For the text-containing cell, return its midpoint in (X, Y) coordinate format. 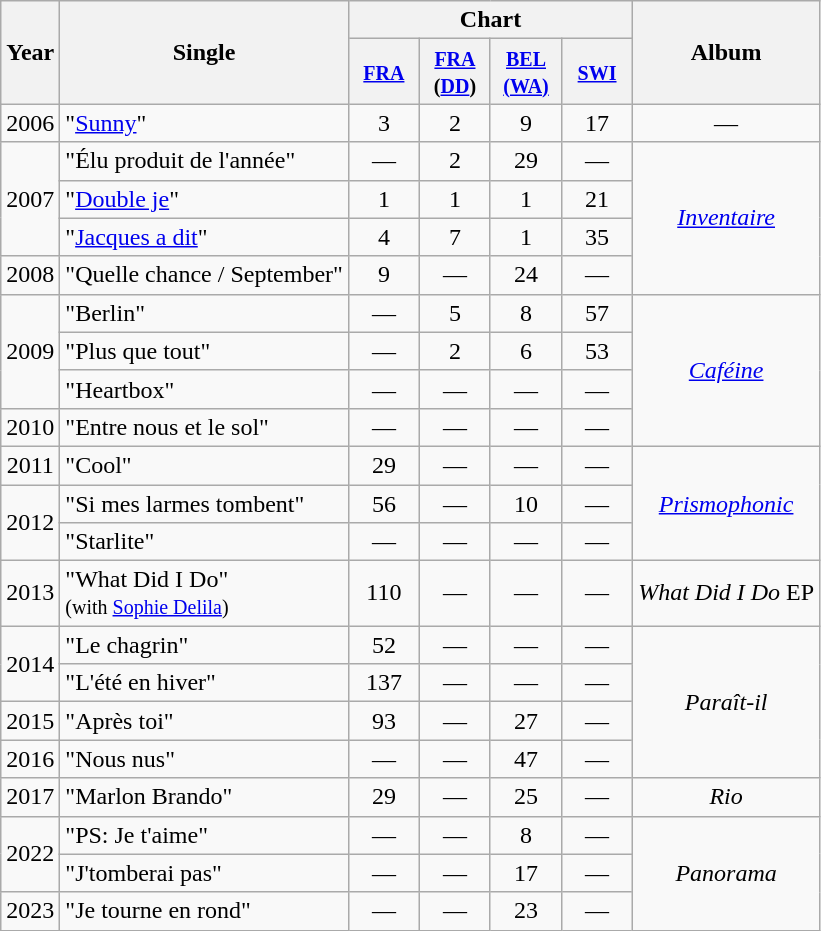
"Marlon Brando" (204, 797)
2008 (30, 275)
Rio (726, 797)
"Double je" (204, 199)
Inventaire (726, 218)
FRA (384, 72)
4 (384, 237)
10 (526, 503)
2022 (30, 854)
2010 (30, 427)
Chart (490, 20)
2015 (30, 721)
"Je tourne en rond" (204, 911)
"Élu produit de l'année" (204, 161)
3 (384, 123)
5 (454, 313)
"Après toi" (204, 721)
2017 (30, 797)
2007 (30, 199)
"Si mes larmes tombent" (204, 503)
"L'été en hiver" (204, 683)
Year (30, 52)
25 (526, 797)
SWI (598, 72)
2016 (30, 759)
Album (726, 52)
2011 (30, 465)
2013 (30, 594)
"J'tomberai pas" (204, 873)
What Did I Do EP (726, 594)
"Sunny" (204, 123)
"Berlin" (204, 313)
"Le chagrin" (204, 645)
2009 (30, 351)
6 (526, 351)
2012 (30, 522)
2006 (30, 123)
93 (384, 721)
"Entre nous et le sol" (204, 427)
"Starlite" (204, 542)
FRA (DD) (454, 72)
24 (526, 275)
Single (204, 52)
"PS: Je t'aime" (204, 835)
"Quelle chance / September" (204, 275)
7 (454, 237)
21 (598, 199)
Caféine (726, 370)
110 (384, 594)
"Jacques a dit" (204, 237)
23 (526, 911)
"Plus que tout" (204, 351)
"What Did I Do" (with Sophie Delila) (204, 594)
35 (598, 237)
"Heartbox" (204, 389)
Paraît-il (726, 702)
"Nous nus" (204, 759)
Prismophonic (726, 503)
53 (598, 351)
2014 (30, 664)
2023 (30, 911)
137 (384, 683)
52 (384, 645)
"Cool" (204, 465)
47 (526, 759)
Panorama (726, 873)
BEL(WA) (526, 72)
56 (384, 503)
57 (598, 313)
27 (526, 721)
